Identify which cell holds the provided text, then report its (X, Y) central coordinate. 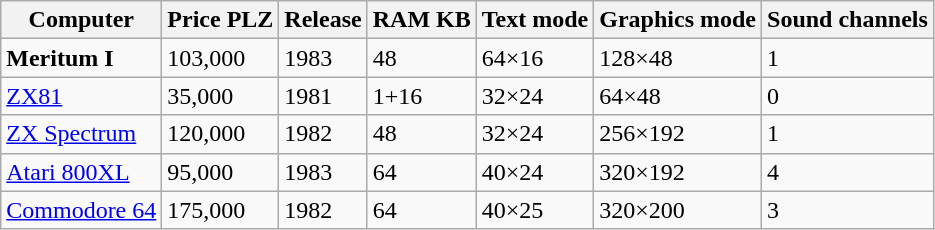
Text mode (535, 20)
Commodore 64 (82, 210)
3 (848, 210)
320×200 (678, 210)
Release (323, 20)
4 (848, 172)
Atari 800XL (82, 172)
64×48 (678, 96)
175,000 (220, 210)
128×48 (678, 58)
103,000 (220, 58)
ZX81 (82, 96)
RAM KB (422, 20)
95,000 (220, 172)
320×192 (678, 172)
Meritum I (82, 58)
0 (848, 96)
Sound channels (848, 20)
1981 (323, 96)
Computer (82, 20)
Graphics mode (678, 20)
40×25 (535, 210)
ZX Spectrum (82, 134)
1+16 (422, 96)
256×192 (678, 134)
Price PLZ (220, 20)
40×24 (535, 172)
64×16 (535, 58)
120,000 (220, 134)
35,000 (220, 96)
